Detect which cell encompasses the target text, then output its [X, Y] center coordinate. 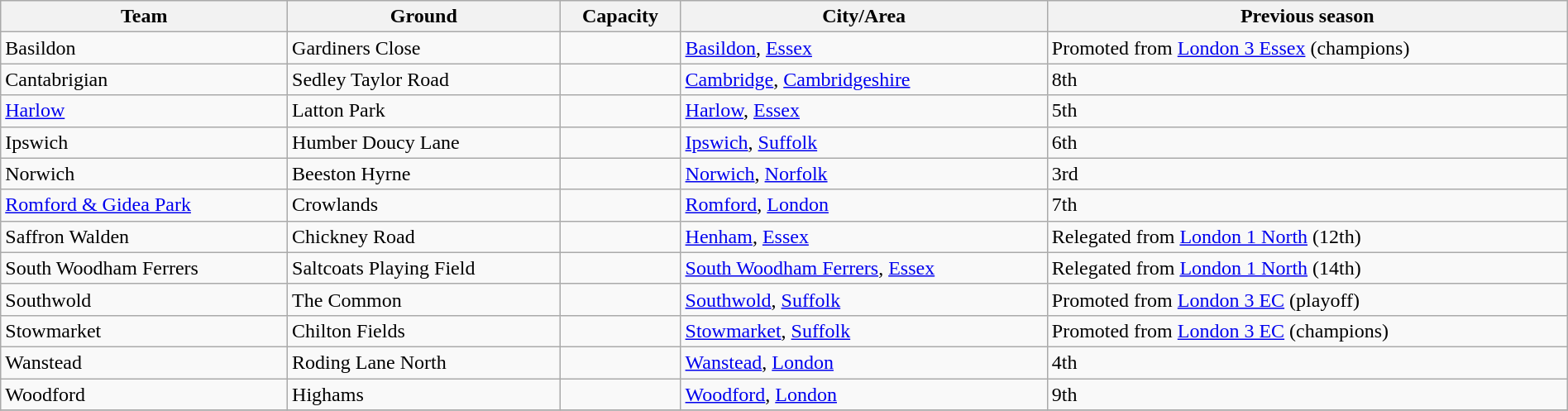
Crowlands [423, 205]
Chilton Fields [423, 331]
Sedley Taylor Road [423, 79]
Ipswich, Suffolk [863, 142]
Southwold [144, 299]
Relegated from London 1 North (12th) [1307, 237]
Harlow [144, 111]
Henham, Essex [863, 237]
9th [1307, 394]
Latton Park [423, 111]
Gardiners Close [423, 48]
5th [1307, 111]
6th [1307, 142]
Romford, London [863, 205]
Relegated from London 1 North (14th) [1307, 268]
The Common [423, 299]
Basildon, Essex [863, 48]
Wanstead, London [863, 362]
8th [1307, 79]
Previous season [1307, 17]
Woodford [144, 394]
Promoted from London 3 EC (playoff) [1307, 299]
Roding Lane North [423, 362]
Chickney Road [423, 237]
4th [1307, 362]
City/Area [863, 17]
Capacity [620, 17]
Cantabrigian [144, 79]
Cambridge, Cambridgeshire [863, 79]
Woodford, London [863, 394]
Highams [423, 394]
3rd [1307, 174]
Saltcoats Playing Field [423, 268]
Harlow, Essex [863, 111]
Promoted from London 3 EC (champions) [1307, 331]
Wanstead [144, 362]
7th [1307, 205]
Norwich, Norfolk [863, 174]
Basildon [144, 48]
Norwich [144, 174]
Saffron Walden [144, 237]
Team [144, 17]
Humber Doucy Lane [423, 142]
Southwold, Suffolk [863, 299]
Promoted from London 3 Essex (champions) [1307, 48]
Stowmarket [144, 331]
Beeston Hyrne [423, 174]
South Woodham Ferrers [144, 268]
Stowmarket, Suffolk [863, 331]
Ipswich [144, 142]
Romford & Gidea Park [144, 205]
Ground [423, 17]
South Woodham Ferrers, Essex [863, 268]
